Locate the cell with the specified text and output its [x, y] center coordinate. 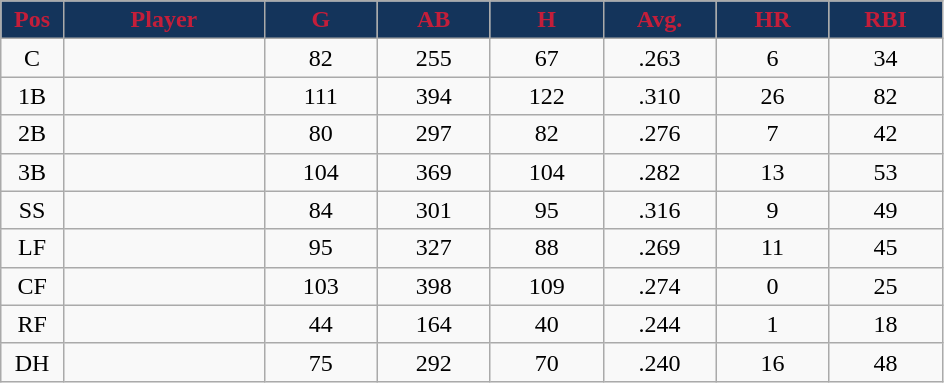
3B [32, 172]
26 [772, 96]
292 [434, 362]
88 [546, 248]
Player [164, 20]
RF [32, 324]
70 [546, 362]
.244 [660, 324]
48 [886, 362]
67 [546, 58]
80 [320, 134]
.240 [660, 362]
301 [434, 210]
.263 [660, 58]
.282 [660, 172]
164 [434, 324]
RBI [886, 20]
C [32, 58]
HR [772, 20]
SS [32, 210]
109 [546, 286]
1B [32, 96]
Pos [32, 20]
.316 [660, 210]
25 [886, 286]
16 [772, 362]
.276 [660, 134]
9 [772, 210]
LF [32, 248]
75 [320, 362]
G [320, 20]
1 [772, 324]
AB [434, 20]
0 [772, 286]
CF [32, 286]
DH [32, 362]
49 [886, 210]
369 [434, 172]
34 [886, 58]
Avg. [660, 20]
.269 [660, 248]
53 [886, 172]
40 [546, 324]
.310 [660, 96]
111 [320, 96]
84 [320, 210]
45 [886, 248]
103 [320, 286]
6 [772, 58]
255 [434, 58]
42 [886, 134]
297 [434, 134]
398 [434, 286]
2B [32, 134]
394 [434, 96]
18 [886, 324]
327 [434, 248]
.274 [660, 286]
11 [772, 248]
H [546, 20]
44 [320, 324]
13 [772, 172]
7 [772, 134]
122 [546, 96]
